Locate the cell with the specified text and output its [X, Y] center coordinate. 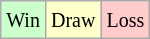
Win [24, 20]
Loss [126, 20]
Draw [72, 20]
